Output the (x, y) coordinate of the center of the cell containing the given text.  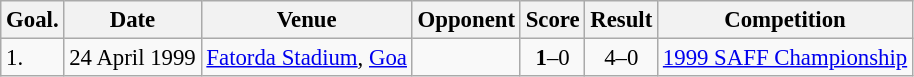
4–0 (622, 58)
Opponent (466, 20)
1. (32, 58)
Score (552, 20)
24 April 1999 (132, 58)
Venue (306, 20)
Date (132, 20)
Competition (786, 20)
Goal. (32, 20)
1–0 (552, 58)
Fatorda Stadium, Goa (306, 58)
1999 SAFF Championship (786, 58)
Result (622, 20)
